Scan for the cell matching the given text and deliver its (X, Y) coordinate at center. 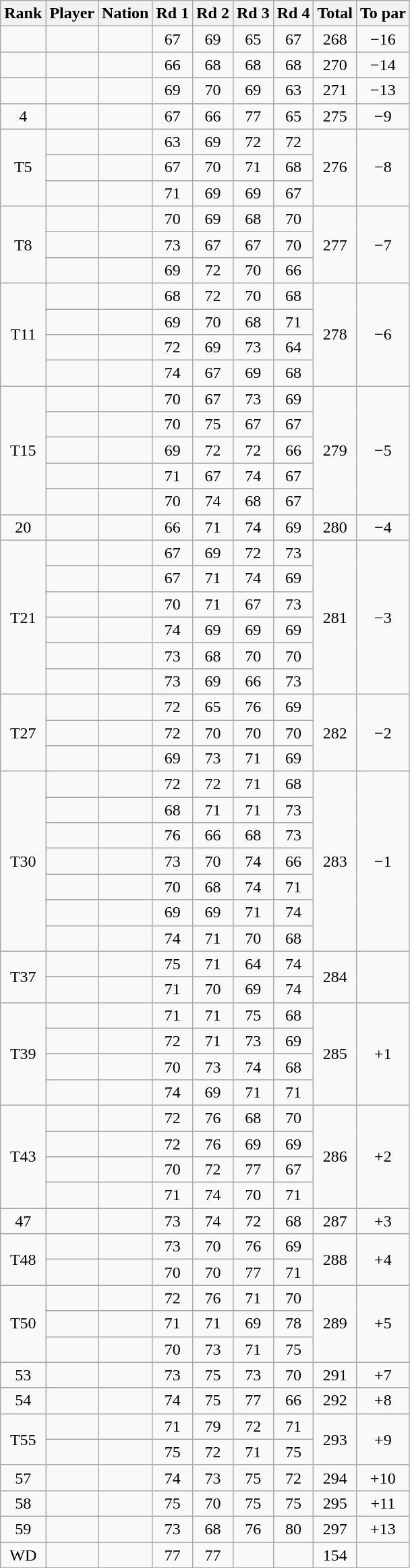
+10 (383, 1478)
54 (23, 1401)
282 (335, 732)
276 (335, 167)
285 (335, 1054)
−14 (383, 65)
T11 (23, 334)
292 (335, 1401)
271 (335, 90)
−5 (383, 450)
283 (335, 861)
Rd 1 (173, 13)
20 (23, 527)
To par (383, 13)
279 (335, 450)
275 (335, 116)
T21 (23, 617)
−7 (383, 244)
287 (335, 1221)
58 (23, 1503)
+1 (383, 1054)
268 (335, 39)
+4 (383, 1260)
T37 (23, 977)
280 (335, 527)
78 (293, 1324)
−16 (383, 39)
293 (335, 1439)
291 (335, 1375)
57 (23, 1478)
278 (335, 334)
T5 (23, 167)
+7 (383, 1375)
+8 (383, 1401)
277 (335, 244)
270 (335, 65)
T55 (23, 1439)
−1 (383, 861)
Rank (23, 13)
−3 (383, 617)
297 (335, 1529)
−8 (383, 167)
284 (335, 977)
+2 (383, 1156)
295 (335, 1503)
Rd 3 (253, 13)
+3 (383, 1221)
47 (23, 1221)
Total (335, 13)
Rd 2 (213, 13)
281 (335, 617)
T50 (23, 1324)
59 (23, 1529)
289 (335, 1324)
T48 (23, 1260)
4 (23, 116)
294 (335, 1478)
T27 (23, 732)
T8 (23, 244)
+11 (383, 1503)
T43 (23, 1156)
286 (335, 1156)
−2 (383, 732)
+5 (383, 1324)
T15 (23, 450)
Nation (125, 13)
T39 (23, 1054)
WD (23, 1555)
53 (23, 1375)
79 (213, 1426)
−13 (383, 90)
Player (72, 13)
+9 (383, 1439)
+13 (383, 1529)
−4 (383, 527)
−6 (383, 334)
288 (335, 1260)
80 (293, 1529)
−9 (383, 116)
T30 (23, 861)
154 (335, 1555)
Rd 4 (293, 13)
